Return the [x, y] coordinate for the center point of the cell that contains the specified text.  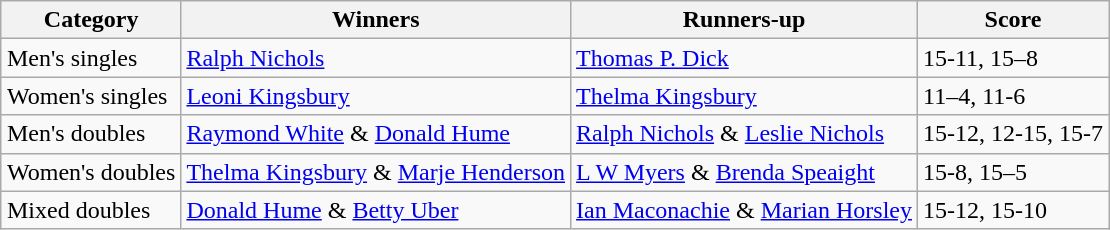
Ian Maconachie & Marian Horsley [744, 210]
Score [1012, 20]
15-8, 15–5 [1012, 172]
Donald Hume & Betty Uber [376, 210]
Raymond White & Donald Hume [376, 134]
Men's singles [90, 58]
Winners [376, 20]
Runners-up [744, 20]
11–4, 11-6 [1012, 96]
Women's doubles [90, 172]
Thomas P. Dick [744, 58]
Thelma Kingsbury & Marje Henderson [376, 172]
Category [90, 20]
15-12, 12-15, 15-7 [1012, 134]
Mixed doubles [90, 210]
Ralph Nichols [376, 58]
Men's doubles [90, 134]
L W Myers & Brenda Speaight [744, 172]
15-12, 15-10 [1012, 210]
Women's singles [90, 96]
Ralph Nichols & Leslie Nichols [744, 134]
Thelma Kingsbury [744, 96]
15-11, 15–8 [1012, 58]
Leoni Kingsbury [376, 96]
